Provide the (X, Y) coordinate of the cell's center where the given text is located.  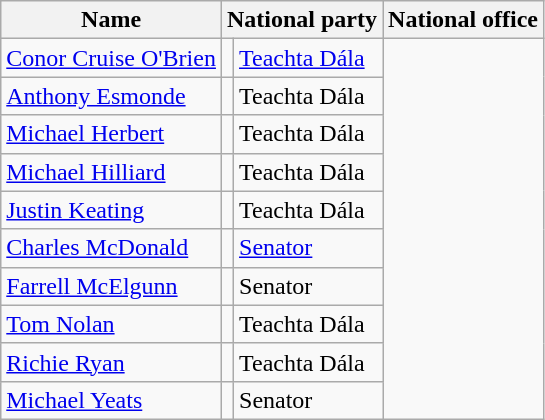
National office (464, 20)
Michael Hilliard (112, 172)
Tom Nolan (112, 324)
Justin Keating (112, 210)
Richie Ryan (112, 362)
National party (302, 20)
Conor Cruise O'Brien (112, 58)
Anthony Esmonde (112, 96)
Michael Herbert (112, 134)
Name (112, 20)
Farrell McElgunn (112, 286)
Michael Yeats (112, 400)
Charles McDonald (112, 248)
